Capture the cell that displays the provided text and extract its [X, Y] central coordinate. 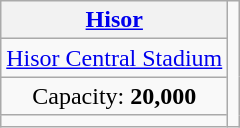
Capacity: 20,000 [114, 96]
Hisor Central Stadium [114, 58]
Hisor [114, 20]
